Output the (x, y) coordinate of the center of the cell containing the given text.  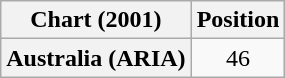
Chart (2001) (96, 20)
Position (238, 20)
46 (238, 58)
Australia (ARIA) (96, 58)
